Identify which cell holds the provided text, then report its (x, y) central coordinate. 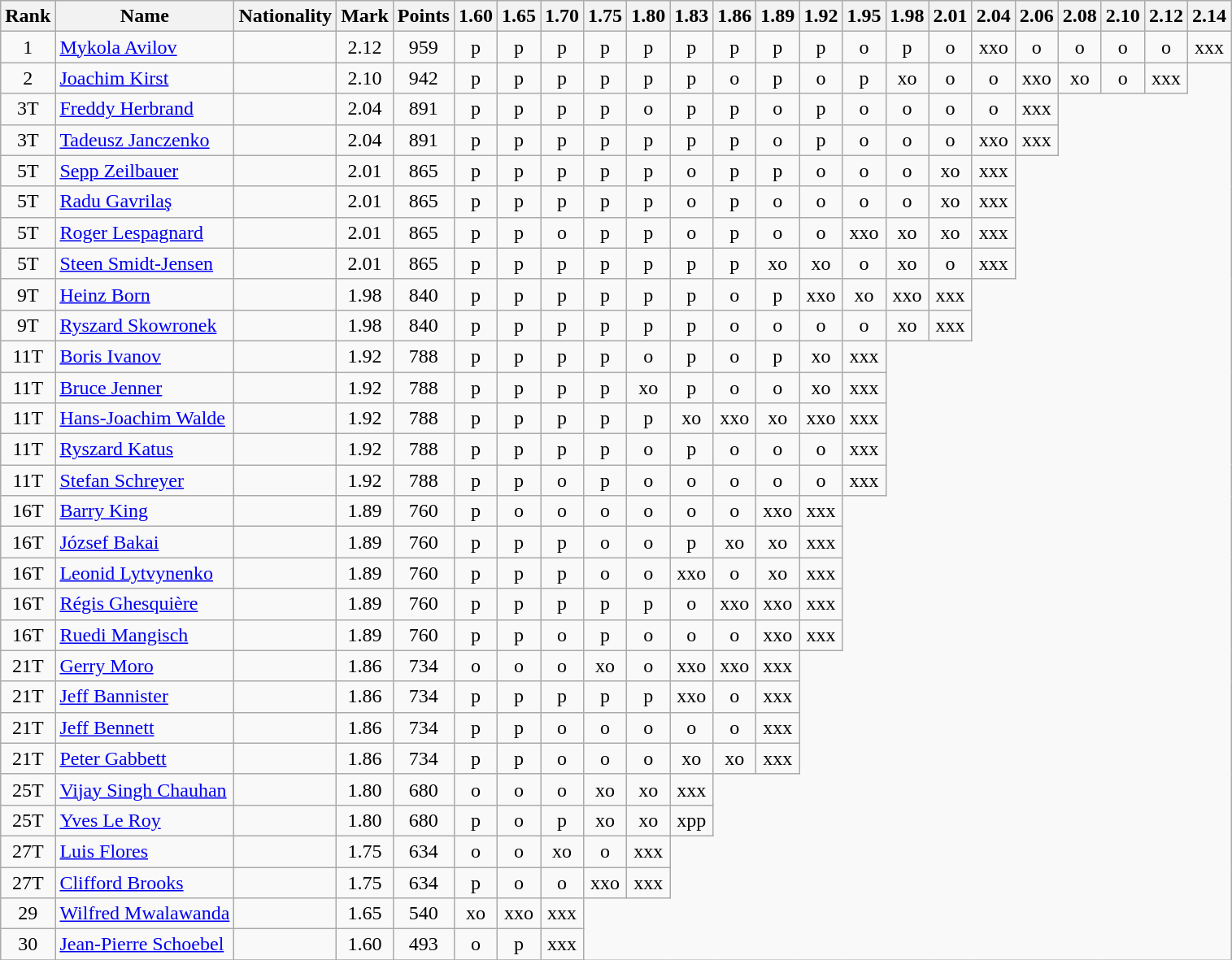
540 (423, 914)
Rank (28, 16)
Nationality (285, 16)
Mark (365, 16)
Clifford Brooks (145, 882)
Yves Le Roy (145, 820)
1.83 (691, 16)
Steen Smidt-Jensen (145, 263)
2 (28, 78)
Ruedi Mangisch (145, 635)
30 (28, 945)
Points (423, 16)
Régis Ghesquière (145, 604)
Leonid Lytvynenko (145, 573)
Bruce Jenner (145, 388)
1.95 (864, 16)
1.70 (563, 16)
Sepp Zeilbauer (145, 171)
2.06 (1036, 16)
Heinz Born (145, 294)
Wilfred Mwalawanda (145, 914)
Name (145, 16)
Vijay Singh Chauhan (145, 789)
Jeff Bannister (145, 697)
Freddy Herbrand (145, 109)
Barry King (145, 511)
Roger Lespagnard (145, 232)
959 (423, 47)
493 (423, 945)
Gerry Moro (145, 666)
xpp (691, 820)
Luis Flores (145, 851)
Radu Gavrilaş (145, 202)
Jeff Bennett (145, 728)
2.08 (1080, 16)
29 (28, 914)
2.14 (1208, 16)
Boris Ivanov (145, 356)
Ryszard Katus (145, 450)
Jean-Pierre Schoebel (145, 945)
Joachim Kirst (145, 78)
Mykola Avilov (145, 47)
József Bakai (145, 542)
1 (28, 47)
Peter Gabbett (145, 758)
Hans-Joachim Walde (145, 419)
Ryszard Skowronek (145, 325)
942 (423, 78)
Stefan Schreyer (145, 480)
Tadeusz Janczenko (145, 140)
